Output the (X, Y) coordinate of the center of the cell containing the given text.  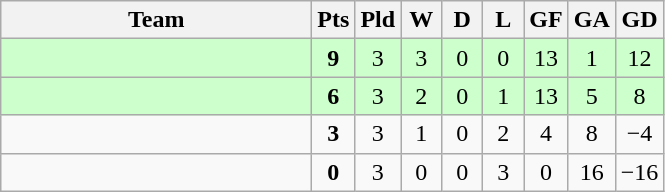
L (504, 20)
GF (546, 20)
−16 (640, 172)
9 (334, 58)
GA (592, 20)
16 (592, 172)
6 (334, 96)
12 (640, 58)
GD (640, 20)
Pts (334, 20)
D (462, 20)
−4 (640, 134)
Pld (378, 20)
W (422, 20)
Team (156, 20)
5 (592, 96)
4 (546, 134)
